Detect which cell encompasses the target text, then output its (X, Y) center coordinate. 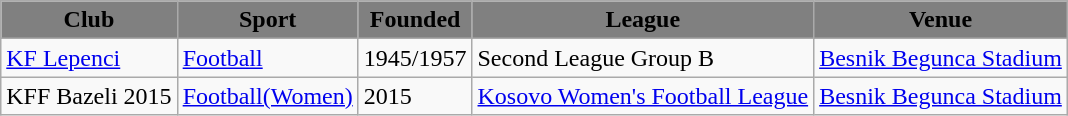
League (643, 20)
Club (89, 20)
Football (268, 58)
Venue (941, 20)
1945/1957 (415, 58)
KFF Bazeli 2015 (89, 96)
Founded (415, 20)
Football(Women) (268, 96)
2015 (415, 96)
Kosovo Women's Football League (643, 96)
KF Lepenci (89, 58)
Sport (268, 20)
Second League Group B (643, 58)
